Extract the (x, y) coordinate from the center of the cell holding the provided text.  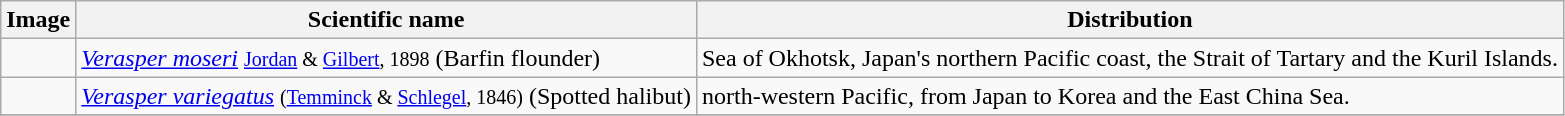
Verasper moseri Jordan & Gilbert, 1898 (Barfin flounder) (386, 58)
Verasper variegatus (Temminck & Schlegel, 1846) (Spotted halibut) (386, 96)
Distribution (1130, 20)
Image (38, 20)
north-western Pacific, from Japan to Korea and the East China Sea. (1130, 96)
Scientific name (386, 20)
Sea of Okhotsk, Japan's northern Pacific coast, the Strait of Tartary and the Kuril Islands. (1130, 58)
